Pinpoint the cell where the given text exists, returning its (X, Y) midpoint coordinate. 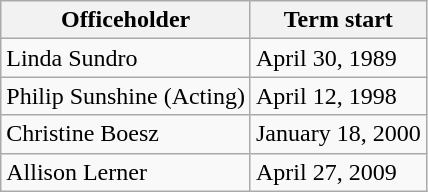
Officeholder (126, 20)
Philip Sunshine (Acting) (126, 96)
Linda Sundro (126, 58)
April 12, 1998 (338, 96)
Christine Boesz (126, 134)
April 30, 1989 (338, 58)
April 27, 2009 (338, 172)
Term start (338, 20)
January 18, 2000 (338, 134)
Allison Lerner (126, 172)
